Scan for the cell matching the given text and deliver its [x, y] coordinate at center. 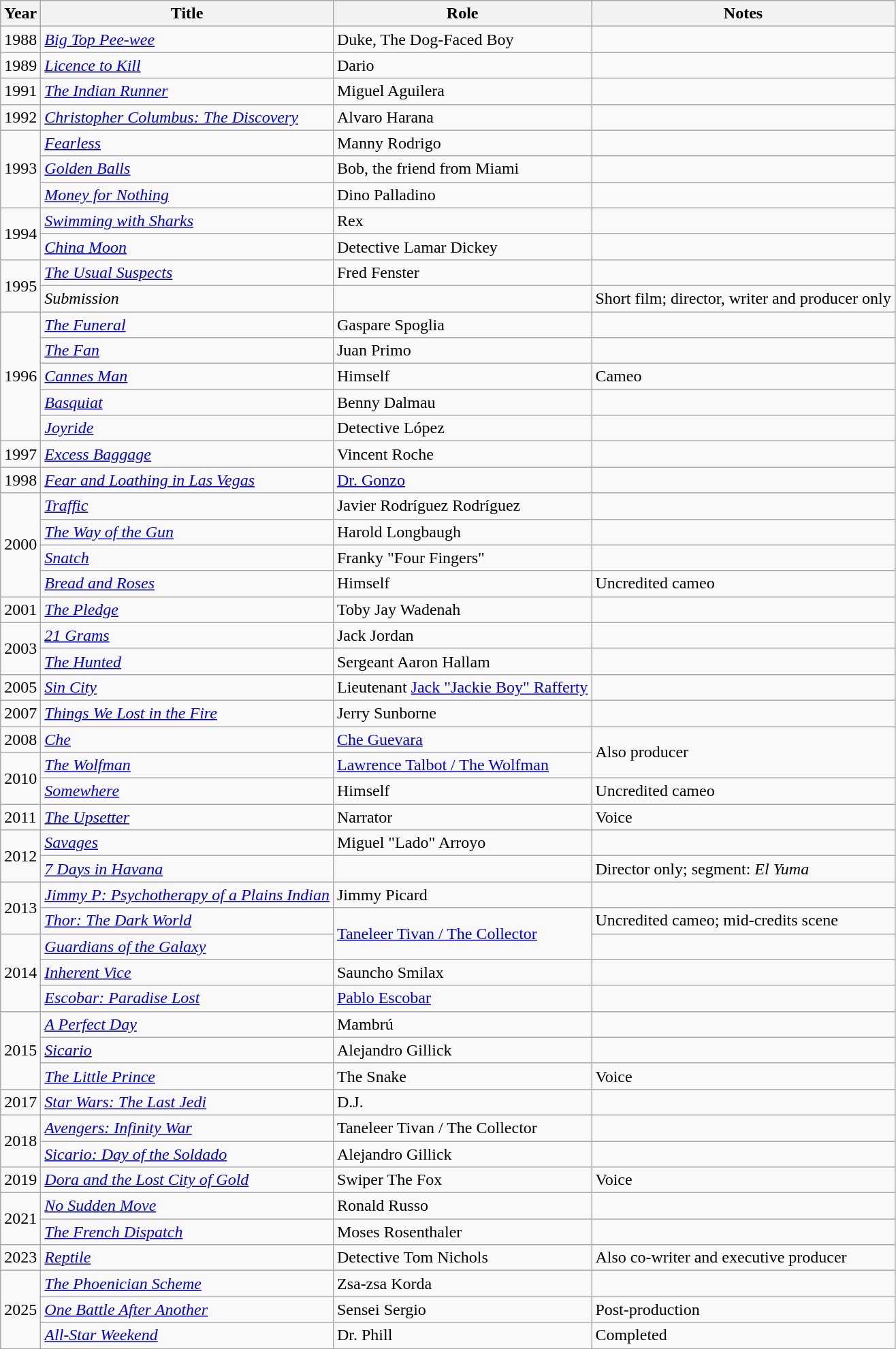
Mambrú [462, 1024]
Moses Rosenthaler [462, 1232]
1997 [20, 454]
Inherent Vice [187, 972]
The Wolfman [187, 765]
The Usual Suspects [187, 272]
2017 [20, 1102]
Jack Jordan [462, 635]
Juan Primo [462, 351]
Things We Lost in the Fire [187, 713]
Snatch [187, 558]
Guardians of the Galaxy [187, 947]
Short film; director, writer and producer only [743, 298]
Ronald Russo [462, 1206]
Title [187, 14]
Sauncho Smilax [462, 972]
2015 [20, 1050]
1998 [20, 480]
1995 [20, 285]
Dino Palladino [462, 195]
Thor: The Dark World [187, 921]
China Moon [187, 247]
Joyride [187, 428]
2021 [20, 1219]
Post-production [743, 1310]
Cannes Man [187, 377]
Lawrence Talbot / The Wolfman [462, 765]
The French Dispatch [187, 1232]
2025 [20, 1310]
Bob, the friend from Miami [462, 169]
The Pledge [187, 609]
Basquiat [187, 402]
Miguel Aguilera [462, 91]
Traffic [187, 506]
Also co-writer and executive producer [743, 1258]
2014 [20, 972]
Alvaro Harana [462, 117]
Rex [462, 221]
Fear and Loathing in Las Vegas [187, 480]
Franky "Four Fingers" [462, 558]
Director only; segment: El Yuma [743, 869]
2001 [20, 609]
Benny Dalmau [462, 402]
1994 [20, 234]
Escobar: Paradise Lost [187, 998]
Uncredited cameo; mid-credits scene [743, 921]
The Way of the Gun [187, 532]
Detective López [462, 428]
Fred Fenster [462, 272]
1993 [20, 169]
Submission [187, 298]
2018 [20, 1141]
Narrator [462, 817]
Pablo Escobar [462, 998]
Savages [187, 843]
Dario [462, 65]
All-Star Weekend [187, 1335]
1996 [20, 377]
2005 [20, 687]
The Funeral [187, 325]
Christopher Columbus: The Discovery [187, 117]
Miguel "Lado" Arroyo [462, 843]
The Indian Runner [187, 91]
1989 [20, 65]
2000 [20, 545]
2010 [20, 778]
Licence to Kill [187, 65]
2012 [20, 856]
2013 [20, 908]
2008 [20, 739]
Gaspare Spoglia [462, 325]
Year [20, 14]
A Perfect Day [187, 1024]
The Upsetter [187, 817]
The Hunted [187, 661]
Che [187, 739]
Money for Nothing [187, 195]
7 Days in Havana [187, 869]
Swiper The Fox [462, 1180]
Che Guevara [462, 739]
2019 [20, 1180]
The Snake [462, 1076]
Harold Longbaugh [462, 532]
Duke, The Dog-Faced Boy [462, 39]
Fearless [187, 143]
Swimming with Sharks [187, 221]
Dr. Gonzo [462, 480]
Javier Rodríguez Rodríguez [462, 506]
Lieutenant Jack "Jackie Boy" Rafferty [462, 687]
The Phoenician Scheme [187, 1284]
Bread and Roses [187, 584]
Dr. Phill [462, 1335]
Sergeant Aaron Hallam [462, 661]
Sicario [187, 1050]
Sensei Sergio [462, 1310]
Toby Jay Wadenah [462, 609]
Role [462, 14]
Vincent Roche [462, 454]
Jerry Sunborne [462, 713]
Jimmy Picard [462, 895]
1988 [20, 39]
Also producer [743, 752]
D.J. [462, 1102]
The Little Prince [187, 1076]
Avengers: Infinity War [187, 1128]
Somewhere [187, 791]
No Sudden Move [187, 1206]
Big Top Pee-wee [187, 39]
Reptile [187, 1258]
Golden Balls [187, 169]
Cameo [743, 377]
Sin City [187, 687]
Sicario: Day of the Soldado [187, 1154]
2023 [20, 1258]
Detective Lamar Dickey [462, 247]
Completed [743, 1335]
Detective Tom Nichols [462, 1258]
One Battle After Another [187, 1310]
21 Grams [187, 635]
1991 [20, 91]
Star Wars: The Last Jedi [187, 1102]
Jimmy P: Psychotherapy of a Plains Indian [187, 895]
Notes [743, 14]
2003 [20, 648]
2011 [20, 817]
The Fan [187, 351]
2007 [20, 713]
Zsa-zsa Korda [462, 1284]
1992 [20, 117]
Manny Rodrigo [462, 143]
Dora and the Lost City of Gold [187, 1180]
Excess Baggage [187, 454]
